Capture the cell that displays the provided text and extract its (X, Y) central coordinate. 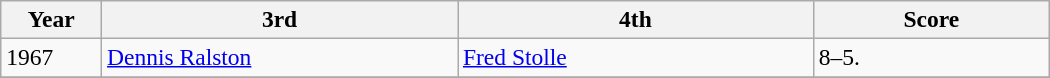
Dennis Ralston (280, 57)
Score (931, 19)
4th (636, 19)
Fred Stolle (636, 57)
1967 (52, 57)
8–5. (931, 57)
Year (52, 19)
3rd (280, 19)
